Pinpoint the cell where the given text exists, returning its [x, y] midpoint coordinate. 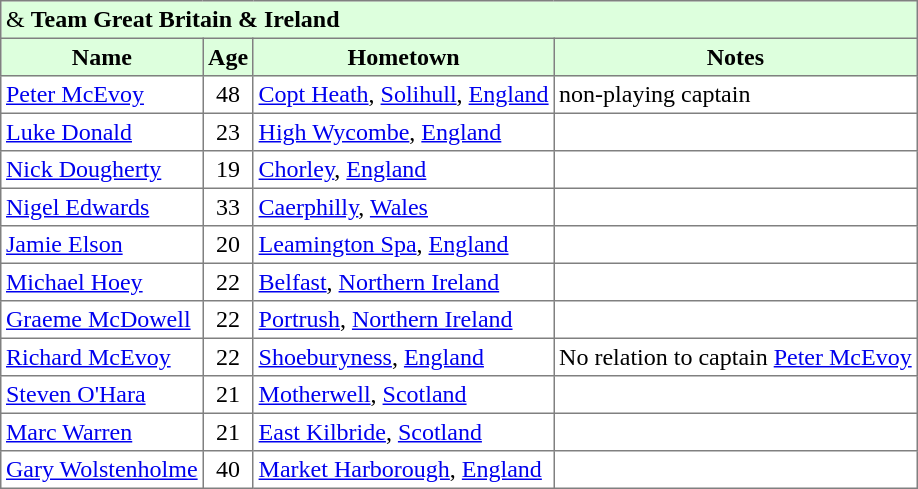
Copt Heath, Solihull, England [404, 95]
No relation to captain Peter McEvoy [736, 357]
40 [228, 470]
Marc Warren [102, 432]
Notes [736, 57]
Gary Wolstenholme [102, 470]
Nigel Edwards [102, 207]
Name [102, 57]
Jamie Elson [102, 245]
& Team Great Britain & Ireland [459, 20]
19 [228, 170]
Richard McEvoy [102, 357]
Portrush, Northern Ireland [404, 320]
33 [228, 207]
Graeme McDowell [102, 320]
Shoeburyness, England [404, 357]
East Kilbride, Scotland [404, 432]
23 [228, 132]
Peter McEvoy [102, 95]
Luke Donald [102, 132]
Belfast, Northern Ireland [404, 282]
Chorley, England [404, 170]
Hometown [404, 57]
Caerphilly, Wales [404, 207]
Michael Hoey [102, 282]
non-playing captain [736, 95]
Leamington Spa, England [404, 245]
High Wycombe, England [404, 132]
20 [228, 245]
48 [228, 95]
Nick Dougherty [102, 170]
Steven O'Hara [102, 395]
Market Harborough, England [404, 470]
Age [228, 57]
Motherwell, Scotland [404, 395]
